Determine the (x, y) coordinate at the center of the cell enclosing the given text.  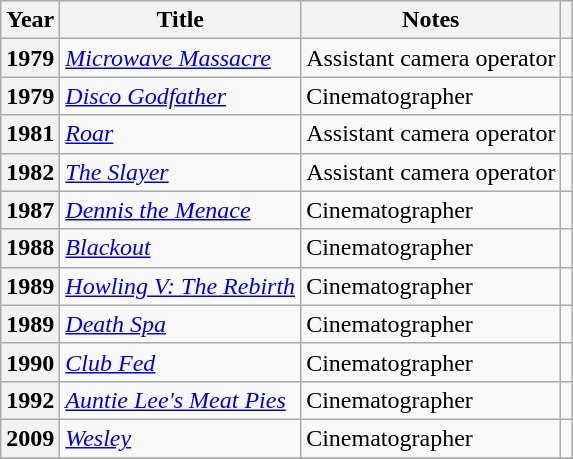
Roar (180, 134)
The Slayer (180, 172)
Auntie Lee's Meat Pies (180, 400)
Club Fed (180, 362)
Howling V: The Rebirth (180, 286)
1982 (30, 172)
2009 (30, 438)
1987 (30, 210)
1992 (30, 400)
Notes (431, 20)
Dennis the Menace (180, 210)
Microwave Massacre (180, 58)
1988 (30, 248)
Blackout (180, 248)
Year (30, 20)
Title (180, 20)
Death Spa (180, 324)
Disco Godfather (180, 96)
1981 (30, 134)
1990 (30, 362)
Wesley (180, 438)
